From the cell containing the given text, extract its center point as [x, y] coordinate. 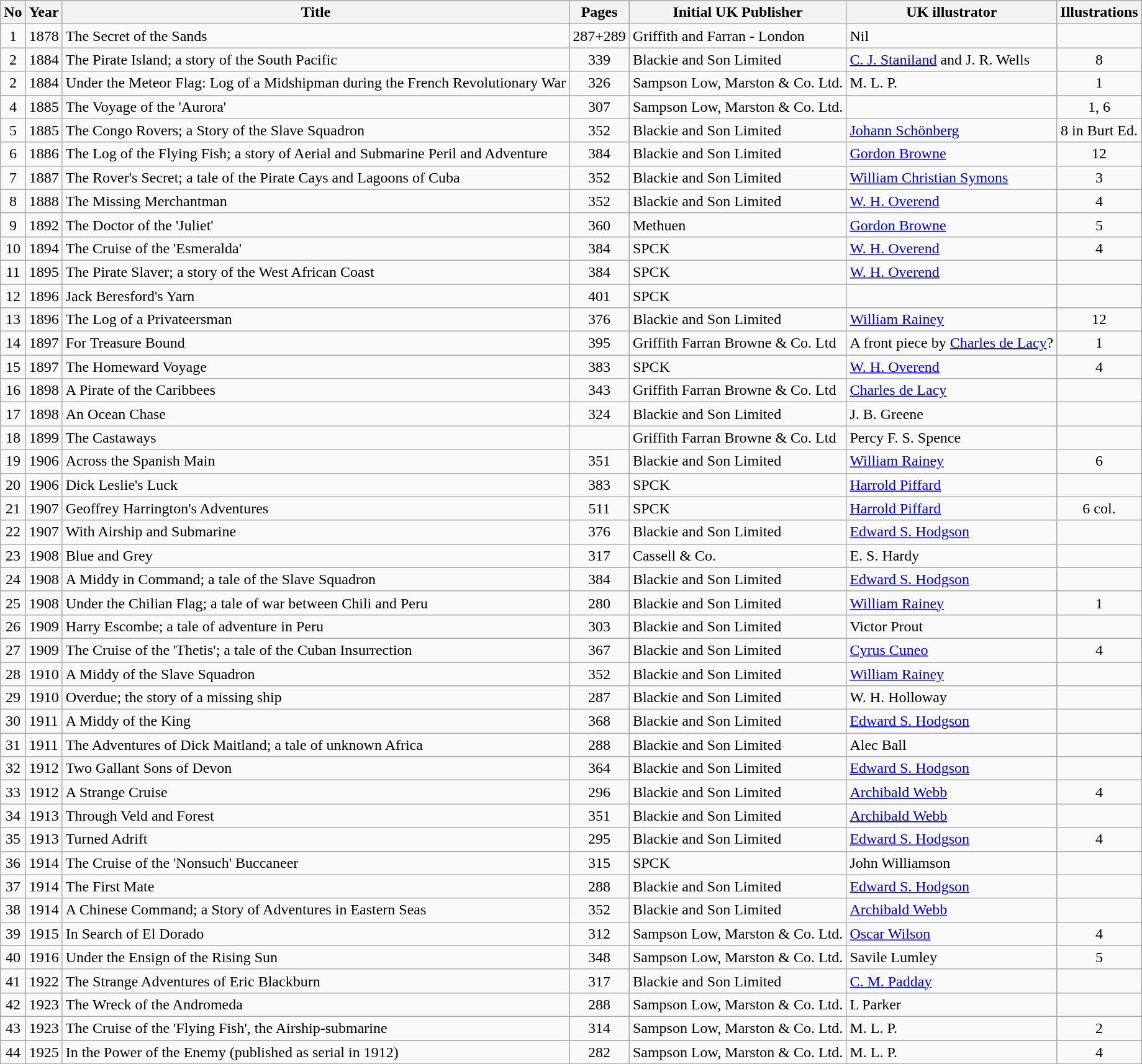
1916 [43, 957]
A Middy in Command; a tale of the Slave Squadron [315, 579]
1888 [43, 201]
Under the Meteor Flag: Log of a Midshipman during the French Revolutionary War [315, 83]
For Treasure Bound [315, 343]
1892 [43, 225]
44 [13, 1052]
39 [13, 934]
Savile Lumley [951, 957]
1899 [43, 438]
The Voyage of the 'Aurora' [315, 107]
16 [13, 390]
33 [13, 792]
326 [600, 83]
9 [13, 225]
J. B. Greene [951, 414]
Alec Ball [951, 745]
Turned Adrift [315, 839]
Illustrations [1099, 12]
343 [600, 390]
No [13, 12]
UK illustrator [951, 12]
An Ocean Chase [315, 414]
31 [13, 745]
The Wreck of the Andromeda [315, 1004]
303 [600, 626]
John Williamson [951, 863]
Under the Ensign of the Rising Sun [315, 957]
360 [600, 225]
312 [600, 934]
28 [13, 674]
The Castaways [315, 438]
The Pirate Island; a story of the South Pacific [315, 60]
29 [13, 698]
With Airship and Submarine [315, 532]
Year [43, 12]
Harry Escombe; a tale of adventure in Peru [315, 626]
307 [600, 107]
The Doctor of the 'Juliet' [315, 225]
8 in Burt Ed. [1099, 130]
Title [315, 12]
36 [13, 863]
A Chinese Command; a Story of Adventures in Eastern Seas [315, 910]
Dick Leslie's Luck [315, 485]
296 [600, 792]
13 [13, 320]
1878 [43, 36]
The Cruise of the 'Flying Fish', the Airship-submarine [315, 1028]
27 [13, 650]
1894 [43, 248]
3 [1099, 178]
Geoffrey Harrington's Adventures [315, 508]
Overdue; the story of a missing ship [315, 698]
280 [600, 603]
The Homeward Voyage [315, 367]
1887 [43, 178]
The Log of the Flying Fish; a story of Aerial and Submarine Peril and Adventure [315, 154]
The Congo Rovers; a Story of the Slave Squadron [315, 130]
In the Power of the Enemy (published as serial in 1912) [315, 1052]
25 [13, 603]
Cyrus Cuneo [951, 650]
20 [13, 485]
1915 [43, 934]
Under the Chilian Flag; a tale of war between Chili and Peru [315, 603]
22 [13, 532]
14 [13, 343]
E. S. Hardy [951, 556]
38 [13, 910]
Percy F. S. Spence [951, 438]
Blue and Grey [315, 556]
295 [600, 839]
Cassell & Co. [738, 556]
26 [13, 626]
A Middy of the Slave Squadron [315, 674]
34 [13, 816]
40 [13, 957]
The Pirate Slaver; a story of the West African Coast [315, 272]
Charles de Lacy [951, 390]
1895 [43, 272]
C. M. Padday [951, 981]
339 [600, 60]
A Pirate of the Caribbees [315, 390]
Through Veld and Forest [315, 816]
395 [600, 343]
The Strange Adventures of Eric Blackburn [315, 981]
1922 [43, 981]
364 [600, 769]
1, 6 [1099, 107]
A front piece by Charles de Lacy? [951, 343]
324 [600, 414]
15 [13, 367]
35 [13, 839]
32 [13, 769]
24 [13, 579]
The Cruise of the 'Nonsuch' Buccaneer [315, 863]
348 [600, 957]
17 [13, 414]
367 [600, 650]
43 [13, 1028]
42 [13, 1004]
315 [600, 863]
21 [13, 508]
The Cruise of the 'Thetis'; a tale of the Cuban Insurrection [315, 650]
The Secret of the Sands [315, 36]
Johann Schönberg [951, 130]
Griffith and Farran - London [738, 36]
511 [600, 508]
6 col. [1099, 508]
1886 [43, 154]
401 [600, 296]
10 [13, 248]
287+289 [600, 36]
The First Mate [315, 886]
Initial UK Publisher [738, 12]
C. J. Staniland and J. R. Wells [951, 60]
Nil [951, 36]
The Adventures of Dick Maitland; a tale of unknown Africa [315, 745]
11 [13, 272]
41 [13, 981]
Pages [600, 12]
The Log of a Privateersman [315, 320]
368 [600, 721]
Victor Prout [951, 626]
287 [600, 698]
1925 [43, 1052]
7 [13, 178]
37 [13, 886]
W. H. Holloway [951, 698]
The Cruise of the 'Esmeralda' [315, 248]
30 [13, 721]
In Search of El Dorado [315, 934]
23 [13, 556]
The Rover's Secret; a tale of the Pirate Cays and Lagoons of Cuba [315, 178]
282 [600, 1052]
19 [13, 461]
Two Gallant Sons of Devon [315, 769]
Across the Spanish Main [315, 461]
18 [13, 438]
A Strange Cruise [315, 792]
The Missing Merchantman [315, 201]
314 [600, 1028]
William Christian Symons [951, 178]
Oscar Wilson [951, 934]
L Parker [951, 1004]
Jack Beresford's Yarn [315, 296]
A Middy of the King [315, 721]
Methuen [738, 225]
